For the text-containing cell, return its midpoint in [x, y] coordinate format. 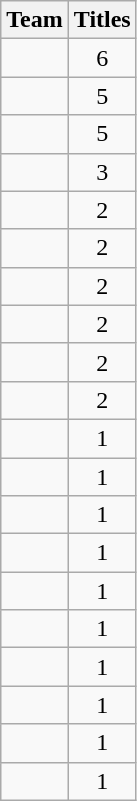
3 [102, 172]
6 [102, 58]
Team [35, 20]
Titles [102, 20]
